Provide the (x, y) coordinate of the cell's center where the given text is located.  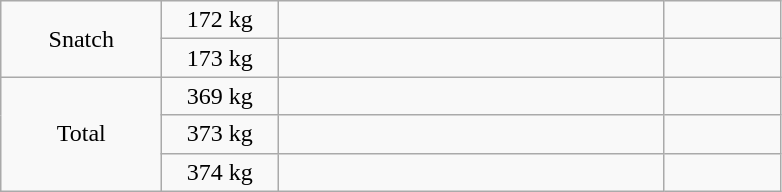
173 kg (220, 58)
Snatch (82, 39)
373 kg (220, 134)
374 kg (220, 172)
Total (82, 134)
172 kg (220, 20)
369 kg (220, 96)
